For the text-containing cell, return its midpoint in [x, y] coordinate format. 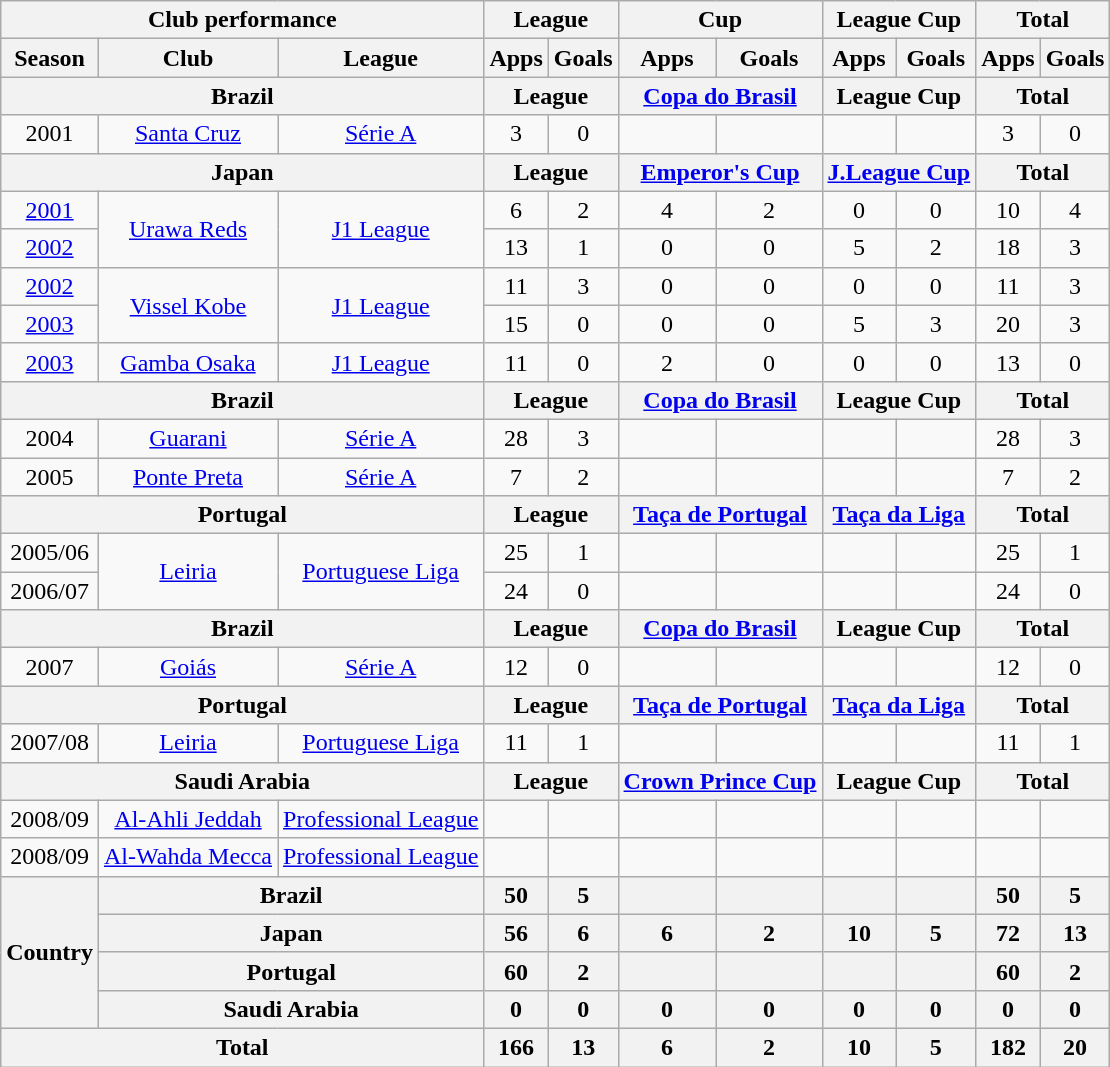
182 [1008, 1047]
Al-Ahli Jeddah [188, 819]
Urawa Reds [188, 229]
2007/08 [50, 743]
Season [50, 58]
Goiás [188, 667]
72 [1008, 933]
2005 [50, 477]
J.League Cup [899, 172]
Guarani [188, 438]
Al-Wahda Mecca [188, 857]
2007 [50, 667]
2004 [50, 438]
Emperor's Cup [720, 172]
Gamba Osaka [188, 362]
Club performance [242, 20]
Crown Prince Cup [720, 781]
Vissel Kobe [188, 305]
2006/07 [50, 591]
18 [1008, 248]
56 [516, 933]
166 [516, 1047]
2005/06 [50, 553]
15 [516, 324]
Club [188, 58]
Cup [720, 20]
Santa Cruz [188, 134]
Country [50, 952]
Ponte Preta [188, 477]
